Output the [X, Y] coordinate of the center of the cell containing the given text.  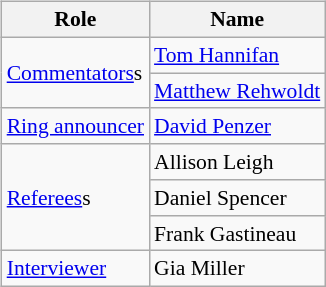
Refereess [76, 198]
David Penzer [237, 126]
Gia Miller [237, 269]
Role [76, 20]
Commentatorss [76, 72]
Matthew Rehwoldt [237, 91]
Frank Gastineau [237, 233]
Daniel Spencer [237, 198]
Tom Hannifan [237, 55]
Ring announcer [76, 126]
Interviewer [76, 269]
Allison Leigh [237, 162]
Name [237, 20]
